Provide the [X, Y] coordinate of the cell's center where the given text is located.  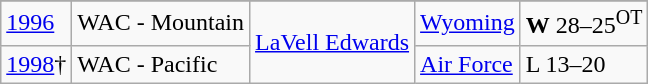
WAC - Pacific [161, 64]
WAC - Mountain [161, 24]
L 13–20 [584, 64]
W 28–25OT [584, 24]
LaVell Edwards [332, 42]
1998† [36, 64]
Wyoming [468, 24]
1996 [36, 24]
Air Force [468, 64]
